Determine the [x, y] coordinate at the center of the cell enclosing the given text.  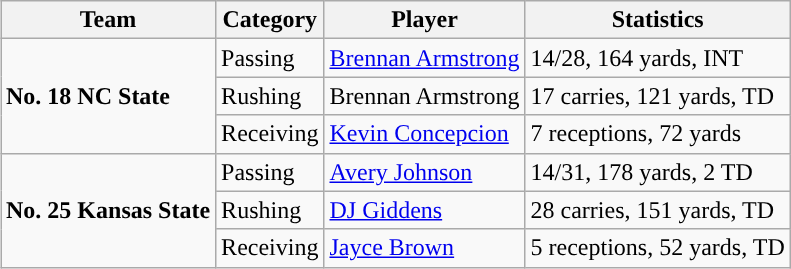
14/28, 164 yards, INT [658, 58]
No. 25 Kansas State [108, 210]
5 receptions, 52 yards, TD [658, 248]
28 carries, 151 yards, TD [658, 210]
7 receptions, 72 yards [658, 134]
Category [270, 20]
Player [424, 20]
DJ Giddens [424, 210]
Kevin Concepcion [424, 134]
Jayce Brown [424, 248]
Avery Johnson [424, 172]
No. 18 NC State [108, 96]
Team [108, 20]
17 carries, 121 yards, TD [658, 96]
Statistics [658, 20]
14/31, 178 yards, 2 TD [658, 172]
